From the cell containing the given text, extract its center point as (x, y) coordinate. 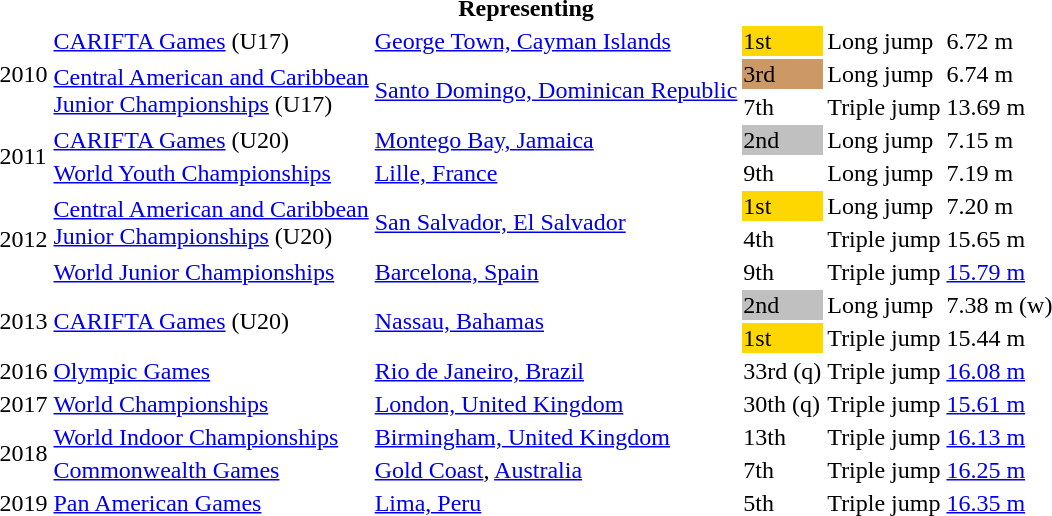
4th (782, 239)
George Town, Cayman Islands (556, 41)
13th (782, 437)
World Championships (211, 404)
World Youth Championships (211, 173)
World Junior Championships (211, 272)
3rd (782, 74)
Santo Domingo, Dominican Republic (556, 90)
Rio de Janeiro, Brazil (556, 371)
CARIFTA Games (U17) (211, 41)
Gold Coast, Australia (556, 470)
33rd (q) (782, 371)
Central American and CaribbeanJunior Championships (U20) (211, 222)
London, United Kingdom (556, 404)
Commonwealth Games (211, 470)
Birmingham, United Kingdom (556, 437)
30th (q) (782, 404)
San Salvador, El Salvador (556, 222)
Barcelona, Spain (556, 272)
Olympic Games (211, 371)
Nassau, Bahamas (556, 322)
Central American and CaribbeanJunior Championships (U17) (211, 90)
World Indoor Championships (211, 437)
Lille, France (556, 173)
Montego Bay, Jamaica (556, 140)
